Detect which cell encompasses the target text, then output its [x, y] center coordinate. 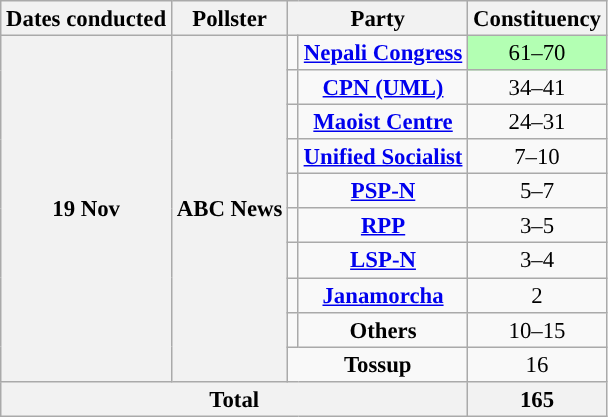
Others [382, 330]
19 Nov [86, 209]
Pollster [229, 18]
2 [537, 296]
CPN (UML) [382, 88]
PSP-N [382, 192]
Janamorcha [382, 296]
RPP [382, 226]
Party [378, 18]
34–41 [537, 88]
3–4 [537, 260]
Maoist Centre [382, 122]
Unified Socialist [382, 156]
ABC News [229, 209]
10–15 [537, 330]
165 [537, 398]
16 [537, 364]
LSP-N [382, 260]
7–10 [537, 156]
61–70 [537, 54]
Dates conducted [86, 18]
Nepali Congress [382, 54]
Tossup [378, 364]
24–31 [537, 122]
3–5 [537, 226]
Constituency [537, 18]
5–7 [537, 192]
Total [234, 398]
